Search for the cell housing the specified text and yield its [X, Y] center coordinate. 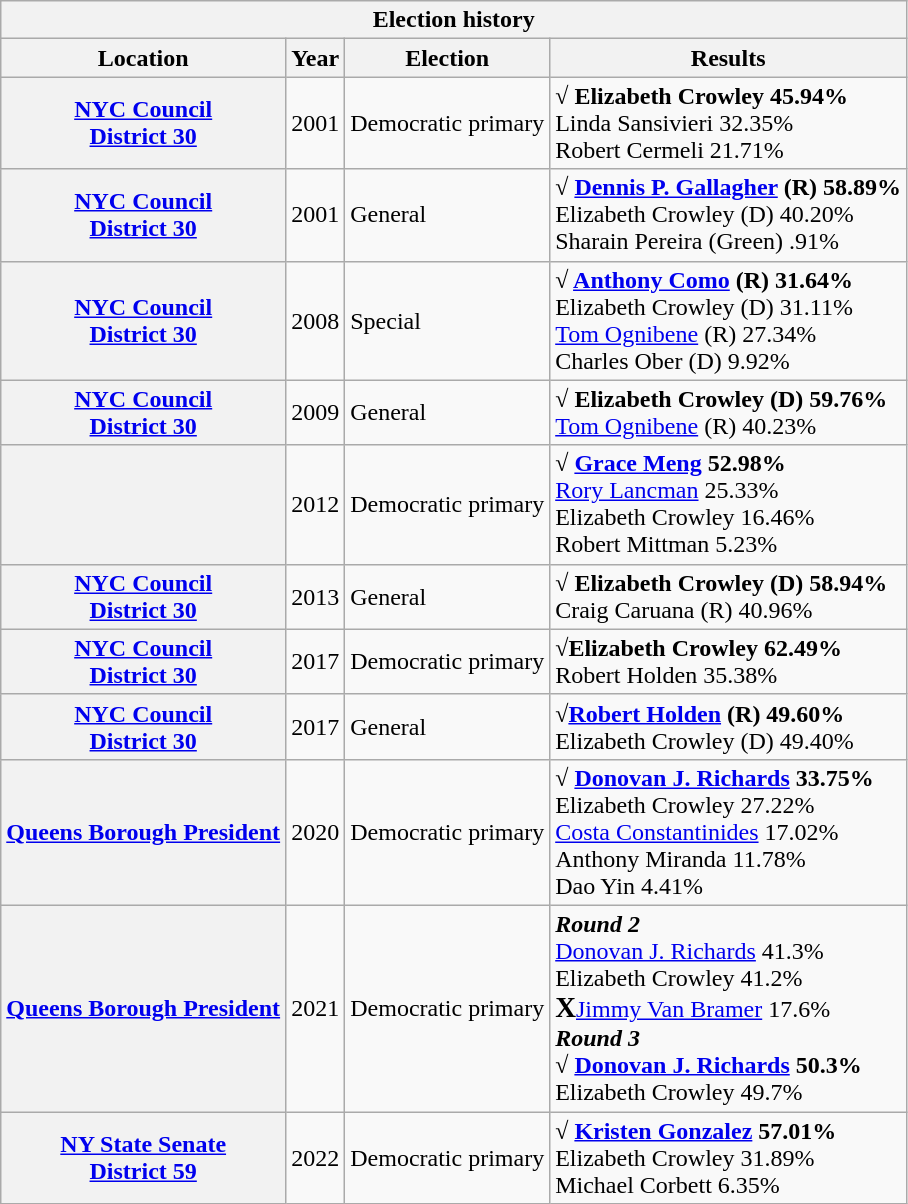
Results [728, 58]
Special [448, 320]
√ Grace Meng 52.98%Rory Lancman 25.33%Elizabeth Crowley 16.46%Robert Mittman 5.23% [728, 504]
Year [316, 58]
Location [144, 58]
2009 [316, 412]
2021 [316, 1008]
√ Elizabeth Crowley (D) 59.76%Tom Ognibene (R) 40.23% [728, 412]
√ Anthony Como (R) 31.64%Elizabeth Crowley (D) 31.11%Tom Ognibene (R) 27.34%Charles Ober (D) 9.92% [728, 320]
2013 [316, 596]
√ Elizabeth Crowley (D) 58.94%Craig Caruana (R) 40.96% [728, 596]
√ Kristen Gonzalez 57.01%Elizabeth Crowley 31.89% Michael Corbett 6.35% [728, 1158]
√Elizabeth Crowley 62.49%Robert Holden 35.38% [728, 662]
√ Elizabeth Crowley 45.94%Linda Sansivieri 32.35%Robert Cermeli 21.71% [728, 123]
2008 [316, 320]
Election history [454, 20]
Round 2Donovan J. Richards 41.3%Elizabeth Crowley 41.2%XJimmy Van Bramer 17.6%Round 3√ Donovan J. Richards 50.3%Elizabeth Crowley 49.7% [728, 1008]
√ Donovan J. Richards 33.75%Elizabeth Crowley 27.22%Costa Constantinides 17.02%Anthony Miranda 11.78%Dao Yin 4.41% [728, 832]
√Robert Holden (R) 49.60% Elizabeth Crowley (D) 49.40% [728, 726]
√ Dennis P. Gallagher (R) 58.89%Elizabeth Crowley (D) 40.20%Sharain Pereira (Green) .91% [728, 215]
Election [448, 58]
2020 [316, 832]
2022 [316, 1158]
NY State SenateDistrict 59 [144, 1158]
2012 [316, 504]
